Output the [x, y] coordinate of the center of the cell containing the given text.  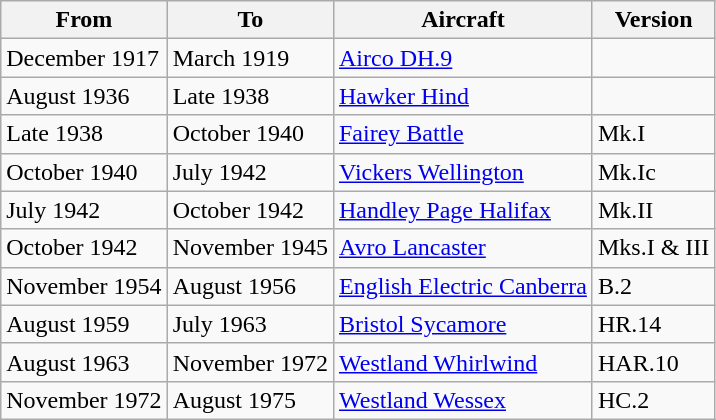
December 1917 [84, 58]
August 1936 [84, 96]
Mk.II [653, 210]
Westland Wessex [462, 400]
November 1945 [250, 248]
To [250, 20]
Mk.Ic [653, 172]
From [84, 20]
August 1975 [250, 400]
English Electric Canberra [462, 286]
Westland Whirlwind [462, 362]
HR.14 [653, 324]
March 1919 [250, 58]
August 1963 [84, 362]
Mks.I & III [653, 248]
August 1959 [84, 324]
HAR.10 [653, 362]
Handley Page Halifax [462, 210]
Airco DH.9 [462, 58]
August 1956 [250, 286]
Avro Lancaster [462, 248]
B.2 [653, 286]
Hawker Hind [462, 96]
Bristol Sycamore [462, 324]
Version [653, 20]
Vickers Wellington [462, 172]
HC.2 [653, 400]
Mk.I [653, 134]
Aircraft [462, 20]
July 1963 [250, 324]
Fairey Battle [462, 134]
November 1954 [84, 286]
